Locate the cell with the specified text and output its (X, Y) center coordinate. 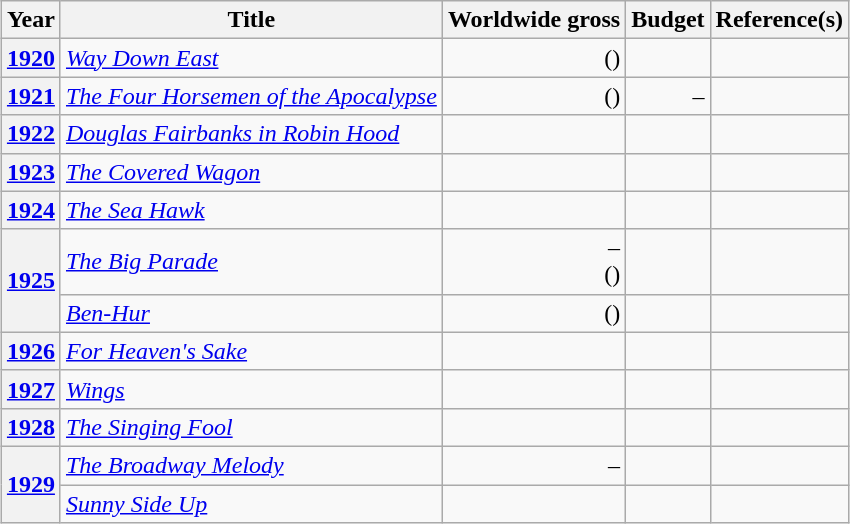
1921 (30, 96)
1920 (30, 58)
1923 (30, 172)
Ben-Hur (251, 313)
1922 (30, 134)
Title (251, 20)
Douglas Fairbanks in Robin Hood (251, 134)
1927 (30, 389)
The Four Horsemen of the Apocalypse (251, 96)
1929 (30, 484)
The Sea Hawk (251, 210)
The Broadway Melody (251, 465)
For Heaven's Sake (251, 351)
Sunny Side Up (251, 503)
1928 (30, 427)
1924 (30, 210)
Wings (251, 389)
The Singing Fool (251, 427)
Worldwide gross (534, 20)
Year (30, 20)
–() (534, 262)
Way Down East (251, 58)
1926 (30, 351)
The Covered Wagon (251, 172)
Reference(s) (780, 20)
1925 (30, 280)
Budget (668, 20)
The Big Parade (251, 262)
